Detect which cell encompasses the target text, then output its [x, y] center coordinate. 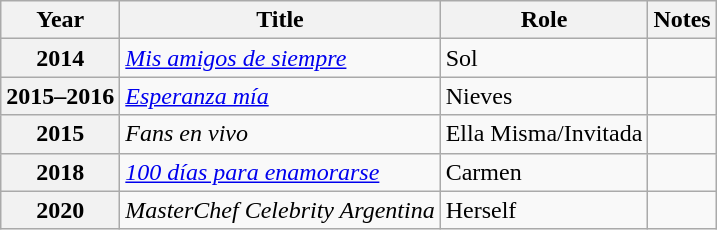
2015–2016 [60, 96]
Ella Misma/Invitada [544, 134]
Nieves [544, 96]
Esperanza mía [280, 96]
Carmen [544, 172]
Herself [544, 210]
Sol [544, 58]
MasterChef Celebrity Argentina [280, 210]
100 días para enamorarse [280, 172]
2020 [60, 210]
2018 [60, 172]
Title [280, 20]
Fans en vivo [280, 134]
2014 [60, 58]
Notes [682, 20]
Role [544, 20]
Year [60, 20]
Mis amigos de siempre [280, 58]
2015 [60, 134]
